Identify which cell holds the provided text, then report its (X, Y) central coordinate. 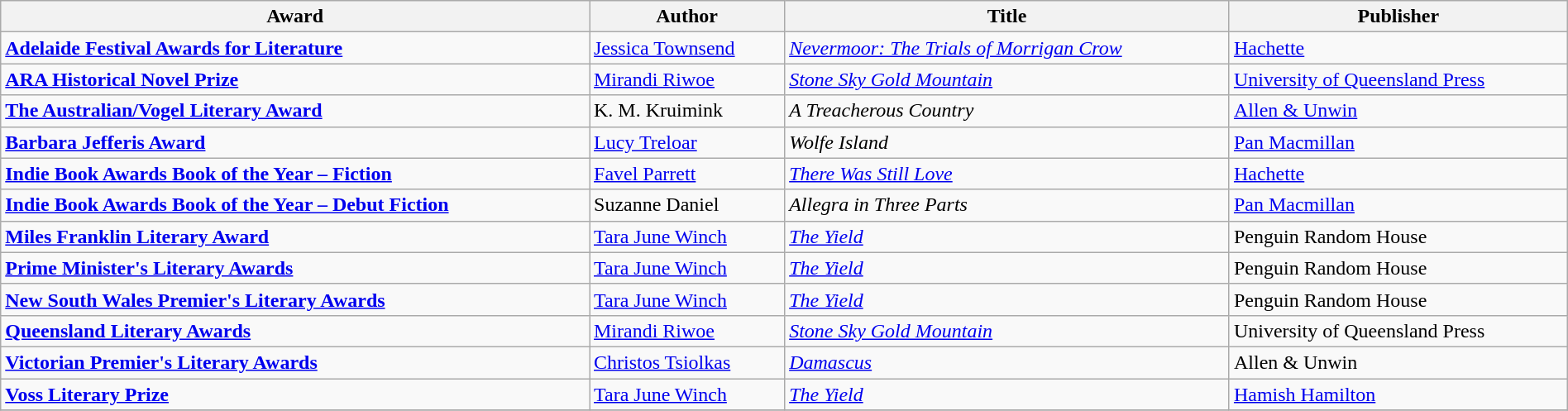
Indie Book Awards Book of the Year – Fiction (295, 174)
Publisher (1398, 17)
Nevermoor: The Trials of Morrigan Crow (1007, 48)
Voss Literary Prize (295, 394)
Barbara Jefferis Award (295, 142)
Lucy Treloar (686, 142)
ARA Historical Novel Prize (295, 79)
Author (686, 17)
New South Wales Premier's Literary Awards (295, 299)
Adelaide Festival Awards for Literature (295, 48)
Title (1007, 17)
Favel Parrett (686, 174)
K. M. Kruimink (686, 111)
There Was Still Love (1007, 174)
Suzanne Daniel (686, 205)
Miles Franklin Literary Award (295, 237)
The Australian/Vogel Literary Award (295, 111)
A Treacherous Country (1007, 111)
Queensland Literary Awards (295, 331)
Allegra in Three Parts (1007, 205)
Prime Minister's Literary Awards (295, 268)
Damascus (1007, 362)
Hamish Hamilton (1398, 394)
Award (295, 17)
Jessica Townsend (686, 48)
Indie Book Awards Book of the Year – Debut Fiction (295, 205)
Victorian Premier's Literary Awards (295, 362)
Wolfe Island (1007, 142)
Christos Tsiolkas (686, 362)
